Return the (x, y) coordinate for the center point of the cell that contains the specified text.  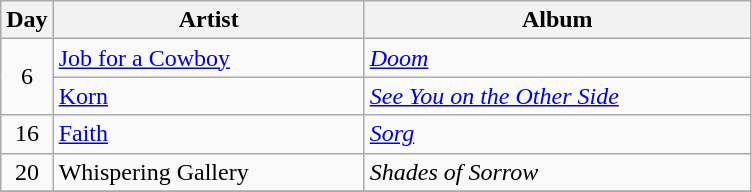
Artist (208, 20)
See You on the Other Side (557, 96)
20 (27, 172)
Korn (208, 96)
Faith (208, 134)
Shades of Sorrow (557, 172)
Whispering Gallery (208, 172)
Doom (557, 58)
Album (557, 20)
16 (27, 134)
Sorg (557, 134)
Day (27, 20)
6 (27, 77)
Job for a Cowboy (208, 58)
